Return the [x, y] coordinate for the center point of the cell that contains the specified text.  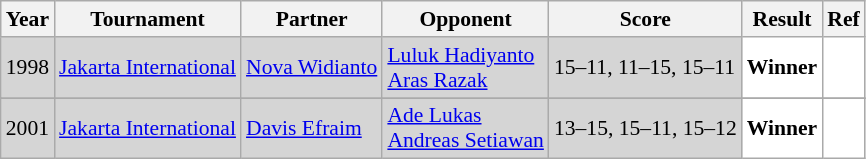
Partner [312, 19]
2001 [28, 128]
Year [28, 19]
13–15, 15–11, 15–12 [646, 128]
1998 [28, 68]
Score [646, 19]
Ref [843, 19]
Tournament [148, 19]
Luluk Hadiyanto Aras Razak [466, 68]
15–11, 11–15, 15–11 [646, 68]
Davis Efraim [312, 128]
Nova Widianto [312, 68]
Opponent [466, 19]
Result [782, 19]
Ade Lukas Andreas Setiawan [466, 128]
